Output the (x, y) coordinate of the center of the cell containing the given text.  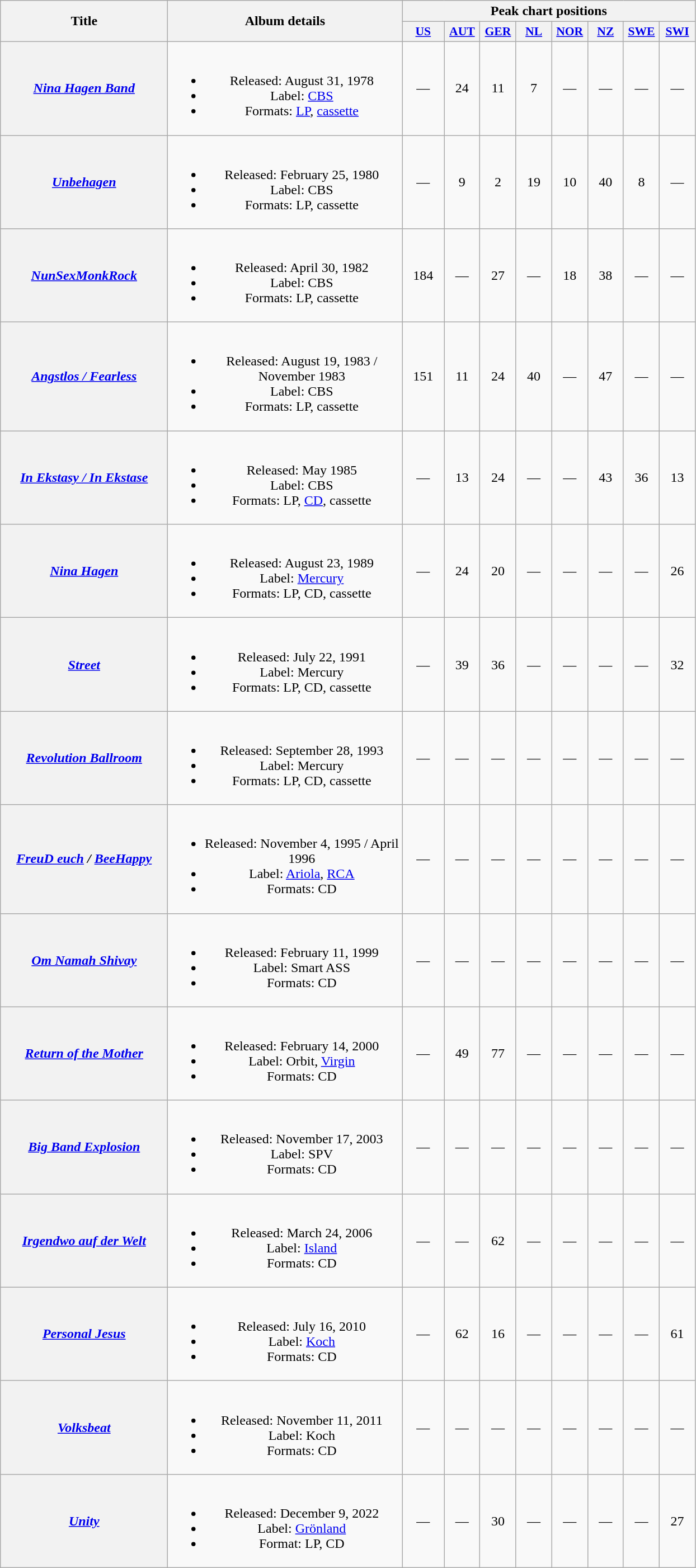
Nina Hagen (84, 571)
61 (678, 1334)
9 (462, 182)
184 (423, 275)
FreuD euch / BeeHappy (84, 859)
Released: November 17, 2003Label: SPVFormats: CD (285, 1147)
Released: February 14, 2000Label: Orbit, VirginFormats: CD (285, 1053)
US (423, 32)
SWI (678, 32)
NunSexMonkRock (84, 275)
32 (678, 665)
Released: August 19, 1983 / November 1983Label: CBSFormats: LP, cassette (285, 377)
Released: February 25, 1980Label: CBSFormats: LP, cassette (285, 182)
49 (462, 1053)
Title (84, 21)
Om Namah Shivay (84, 960)
39 (462, 665)
In Ekstasy / In Ekstase (84, 478)
151 (423, 377)
GER (498, 32)
NOR (570, 32)
Big Band Explosion (84, 1147)
Released: August 23, 1989Label: MercuryFormats: LP, CD, cassette (285, 571)
Released: August 31, 1978Label: CBSFormats: LP, cassette (285, 88)
Released: December 9, 2022Label: GrönlandFormat: LP, CD (285, 1521)
Released: September 28, 1993Label: MercuryFormats: LP, CD, cassette (285, 758)
30 (498, 1521)
AUT (462, 32)
Released: May 1985Label: CBSFormats: LP, CD, cassette (285, 478)
7 (534, 88)
Revolution Ballroom (84, 758)
Unity (84, 1521)
Released: April 30, 1982Label: CBSFormats: LP, cassette (285, 275)
Street (84, 665)
43 (605, 478)
Irgendwo auf der Welt (84, 1240)
Volksbeat (84, 1427)
Angstlos / Fearless (84, 377)
SWE (641, 32)
Released: November 4, 1995 / April 1996Label: Ariola, RCAFormats: CD (285, 859)
26 (678, 571)
20 (498, 571)
10 (570, 182)
77 (498, 1053)
16 (498, 1334)
Released: July 16, 2010Label: KochFormats: CD (285, 1334)
NZ (605, 32)
NL (534, 32)
19 (534, 182)
Unbehagen (84, 182)
Album details (285, 21)
38 (605, 275)
Released: November 11, 2011Label: KochFormats: CD (285, 1427)
Released: July 22, 1991Label: MercuryFormats: LP, CD, cassette (285, 665)
Personal Jesus (84, 1334)
Return of the Mother (84, 1053)
47 (605, 377)
Peak chart positions (549, 11)
Released: March 24, 2006Label: IslandFormats: CD (285, 1240)
8 (641, 182)
18 (570, 275)
2 (498, 182)
Nina Hagen Band (84, 88)
Released: February 11, 1999Label: Smart ASSFormats: CD (285, 960)
